For the text-containing cell, return its midpoint in (x, y) coordinate format. 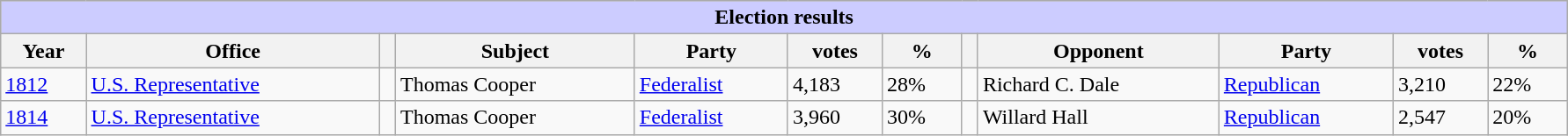
Willard Hall (1098, 118)
Subject (515, 51)
3,210 (1441, 84)
20% (1528, 118)
Office (232, 51)
1812 (44, 84)
30% (922, 118)
Richard C. Dale (1098, 84)
Year (44, 51)
Election results (785, 18)
2,547 (1441, 118)
22% (1528, 84)
3,960 (834, 118)
28% (922, 84)
1814 (44, 118)
Opponent (1098, 51)
4,183 (834, 84)
